Pinpoint the cell where the given text exists, returning its (X, Y) midpoint coordinate. 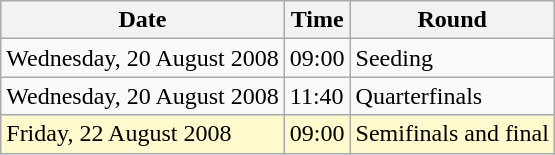
Round (452, 20)
Date (143, 20)
Time (317, 20)
11:40 (317, 96)
Friday, 22 August 2008 (143, 134)
Seeding (452, 58)
Semifinals and final (452, 134)
Quarterfinals (452, 96)
